Output the [X, Y] coordinate of the center of the cell containing the given text.  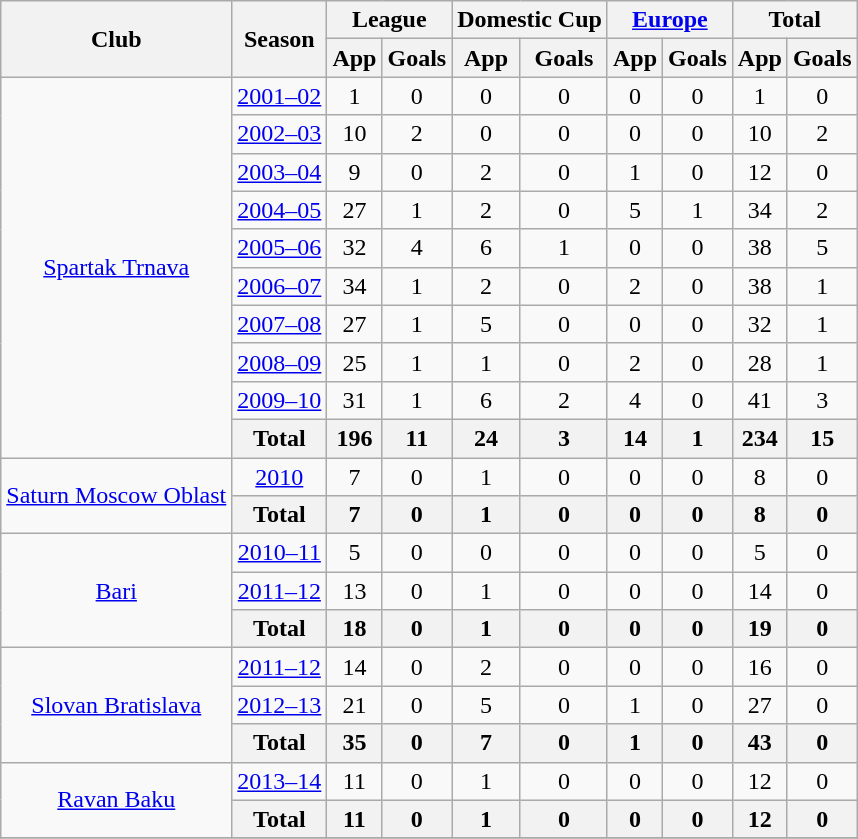
Slovan Bratislava [116, 705]
League [390, 20]
2013–14 [280, 781]
41 [760, 400]
Club [116, 39]
2006–07 [280, 286]
21 [354, 705]
9 [354, 172]
Bari [116, 591]
2009–10 [280, 400]
43 [760, 743]
Saturn Moscow Oblast [116, 496]
2002–03 [280, 134]
28 [760, 362]
24 [486, 438]
16 [760, 667]
234 [760, 438]
2005–06 [280, 248]
2010 [280, 477]
Ravan Baku [116, 800]
19 [760, 629]
Spartak Trnava [116, 268]
15 [822, 438]
25 [354, 362]
35 [354, 743]
2010–11 [280, 553]
2003–04 [280, 172]
2001–02 [280, 96]
13 [354, 591]
196 [354, 438]
2007–08 [280, 324]
2004–05 [280, 210]
Season [280, 39]
31 [354, 400]
Domestic Cup [530, 20]
2012–13 [280, 705]
Europe [670, 20]
18 [354, 629]
2008–09 [280, 362]
